Search for the cell housing the specified text and yield its [x, y] center coordinate. 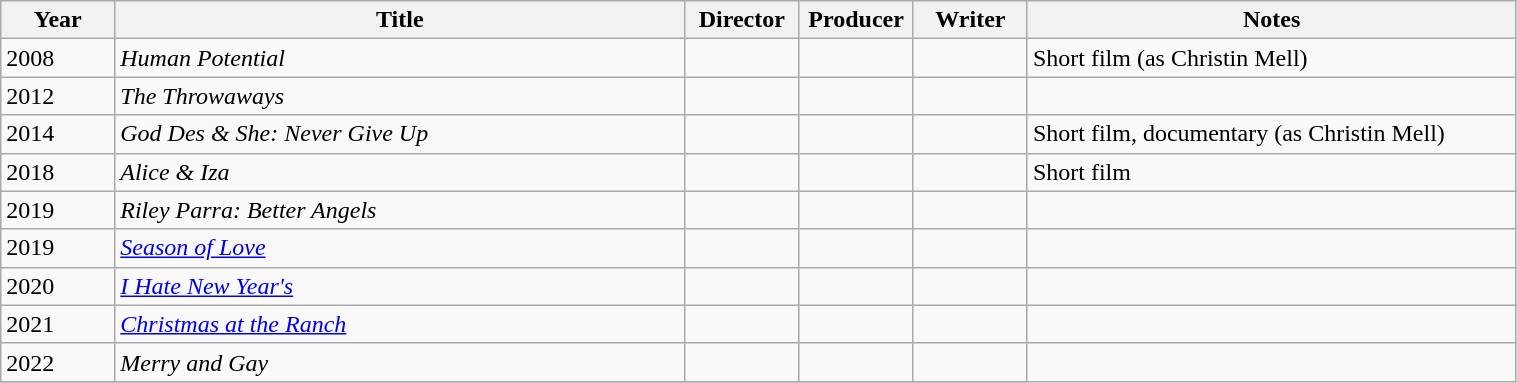
2018 [58, 172]
Title [400, 20]
God Des & She: Never Give Up [400, 134]
2022 [58, 362]
Riley Parra: Better Angels [400, 210]
Notes [1272, 20]
Producer [856, 20]
Christmas at the Ranch [400, 324]
2014 [58, 134]
The Throwaways [400, 96]
Short film, documentary (as Christin Mell) [1272, 134]
I Hate New Year's [400, 286]
Season of Love [400, 248]
Short film (as Christin Mell) [1272, 58]
2012 [58, 96]
Year [58, 20]
2021 [58, 324]
Writer [970, 20]
Director [742, 20]
Merry and Gay [400, 362]
Alice & Iza [400, 172]
2008 [58, 58]
Human Potential [400, 58]
Short film [1272, 172]
2020 [58, 286]
